Identify which cell holds the provided text, then report its [X, Y] central coordinate. 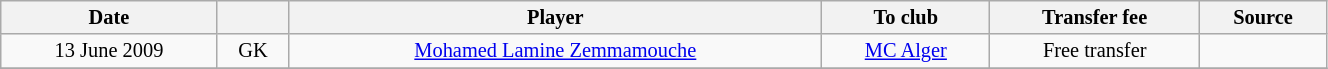
Free transfer [1095, 51]
GK [253, 51]
To club [906, 17]
Date [109, 17]
13 June 2009 [109, 51]
Player [556, 17]
Transfer fee [1095, 17]
Mohamed Lamine Zemmamouche [556, 51]
Source [1264, 17]
MC Alger [906, 51]
